Find where the given text appears and provide that cell's center as (X, Y) coordinate. 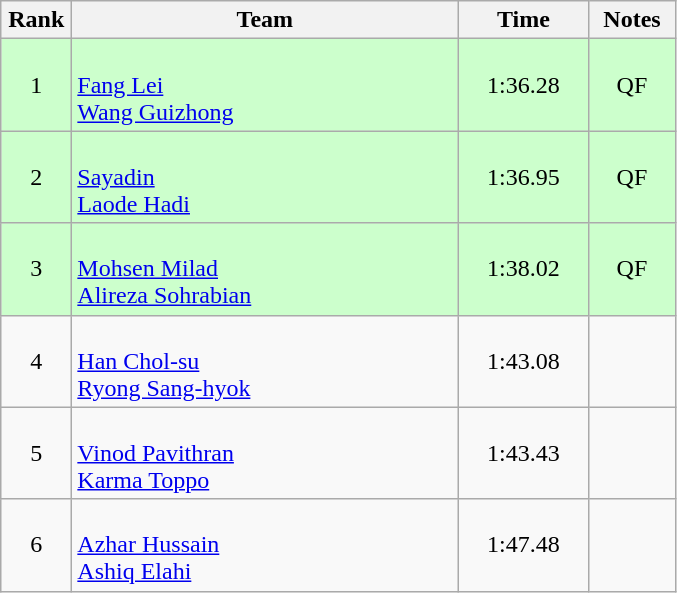
Han Chol-suRyong Sang-hyok (265, 361)
Notes (632, 20)
Team (265, 20)
Rank (36, 20)
4 (36, 361)
5 (36, 453)
Fang LeiWang Guizhong (265, 85)
Vinod PavithranKarma Toppo (265, 453)
3 (36, 269)
Mohsen MiladAlireza Sohrabian (265, 269)
Azhar HussainAshiq Elahi (265, 545)
1:43.08 (524, 361)
1:36.28 (524, 85)
1 (36, 85)
SayadinLaode Hadi (265, 177)
1:43.43 (524, 453)
2 (36, 177)
6 (36, 545)
Time (524, 20)
1:36.95 (524, 177)
1:38.02 (524, 269)
1:47.48 (524, 545)
